Pinpoint the cell where the given text exists, returning its (X, Y) midpoint coordinate. 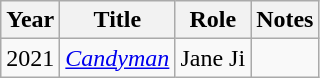
Notes (285, 20)
Candyman (118, 58)
Year (30, 20)
2021 (30, 58)
Role (213, 20)
Title (118, 20)
Jane Ji (213, 58)
